Search for the cell housing the specified text and yield its [X, Y] center coordinate. 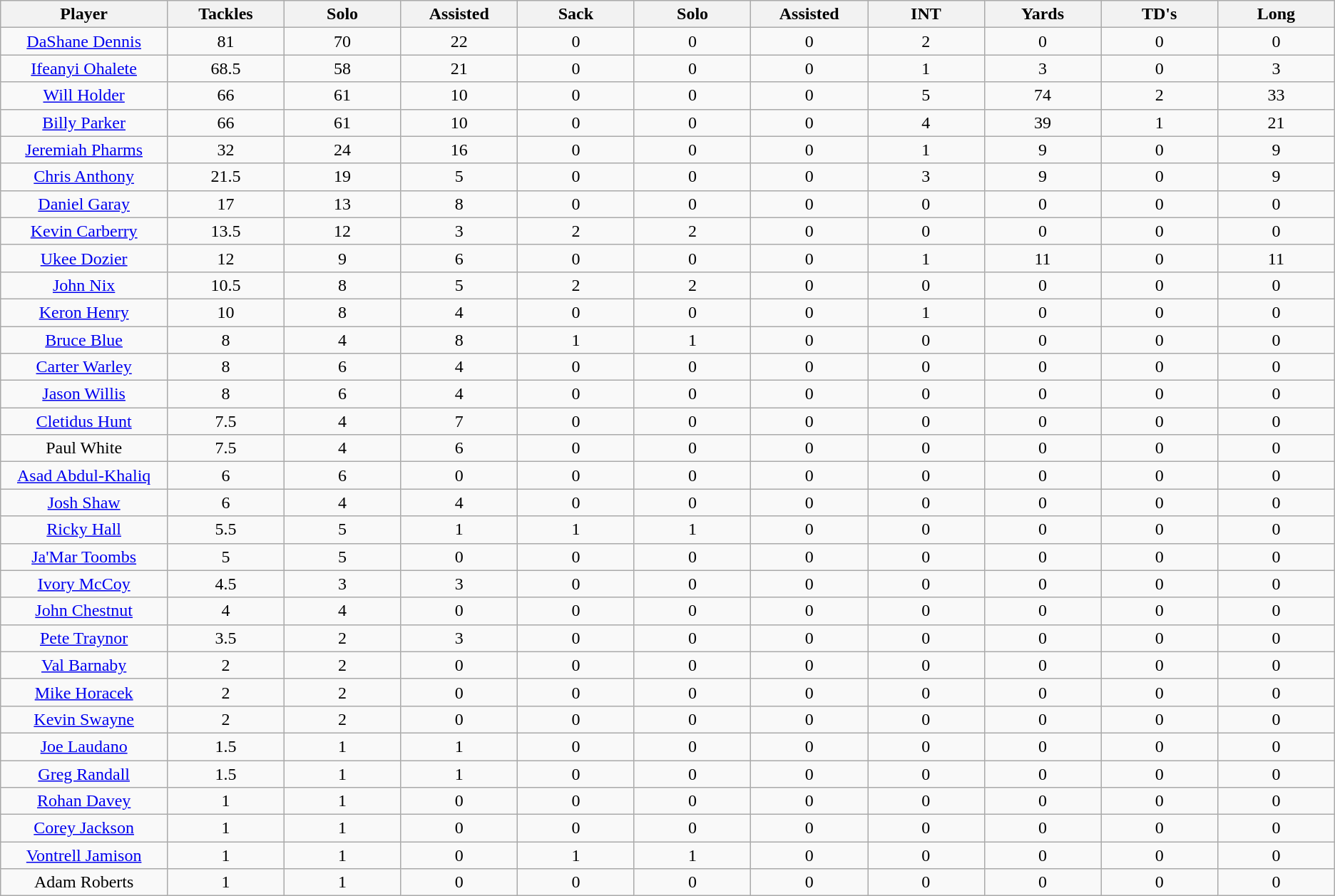
10.5 [226, 285]
John Chestnut [84, 611]
58 [342, 68]
INT [926, 14]
Ricky Hall [84, 530]
Billy Parker [84, 123]
70 [342, 41]
Carter Warley [84, 367]
Mike Horacek [84, 692]
Bruce Blue [84, 340]
Will Holder [84, 96]
13.5 [226, 231]
24 [342, 150]
Vontrell Jamison [84, 855]
Paul White [84, 448]
21.5 [226, 177]
Val Barnaby [84, 665]
Jeremiah Pharms [84, 150]
Daniel Garay [84, 204]
81 [226, 41]
Sack [576, 14]
Pete Traynor [84, 638]
Rohan Davey [84, 801]
7 [459, 421]
John Nix [84, 285]
68.5 [226, 68]
Ukee Dozier [84, 258]
Josh Shaw [84, 503]
Chris Anthony [84, 177]
Keron Henry [84, 312]
74 [1043, 96]
32 [226, 150]
Joe Laudano [84, 746]
Jason Willis [84, 394]
16 [459, 150]
Tackles [226, 14]
Kevin Carberry [84, 231]
3.5 [226, 638]
13 [342, 204]
Player [84, 14]
Adam Roberts [84, 882]
Yards [1043, 14]
Kevin Swayne [84, 719]
Cletidus Hunt [84, 421]
DaShane Dennis [84, 41]
Ivory McCoy [84, 584]
Ifeanyi Ohalete [84, 68]
19 [342, 177]
Asad Abdul-Khaliq [84, 475]
Greg Randall [84, 773]
TD's [1160, 14]
Corey Jackson [84, 828]
4.5 [226, 584]
5.5 [226, 530]
Ja'Mar Toombs [84, 557]
22 [459, 41]
Long [1277, 14]
39 [1043, 123]
33 [1277, 96]
17 [226, 204]
